Scan for the cell matching the given text and deliver its (X, Y) coordinate at center. 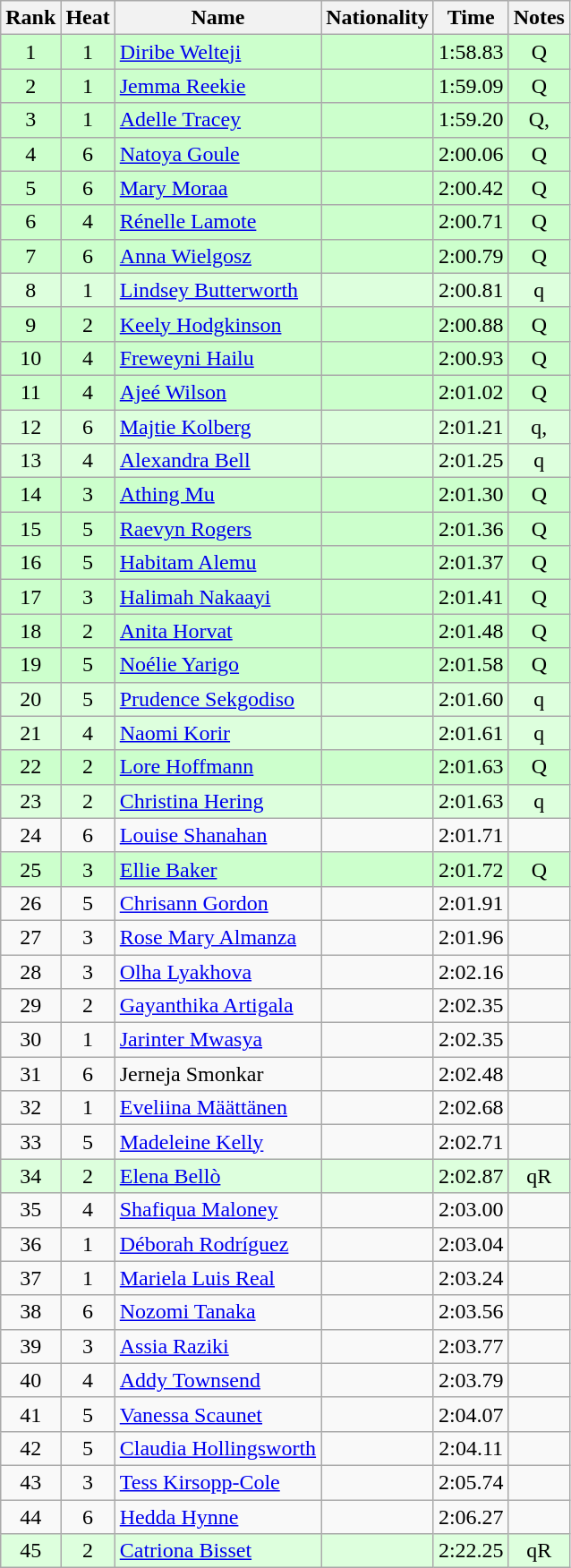
16 (30, 563)
Raevyn Rogers (217, 529)
Athing Mu (217, 495)
2:02.48 (471, 1074)
2:05.74 (471, 1482)
2:01.91 (471, 903)
28 (30, 971)
q, (539, 427)
2:03.79 (471, 1380)
42 (30, 1448)
Natoya Goule (217, 154)
40 (30, 1380)
Naomi Korir (217, 733)
Tess Kirsopp-Cole (217, 1482)
14 (30, 495)
2:02.16 (471, 971)
Diribe Welteji (217, 52)
35 (30, 1210)
2:01.61 (471, 733)
18 (30, 631)
Anna Wielgosz (217, 256)
33 (30, 1142)
Nozomi Tanaka (217, 1312)
Name (217, 18)
25 (30, 869)
2:02.71 (471, 1142)
45 (30, 1551)
2:00.42 (471, 188)
Halimah Nakaayi (217, 597)
Déborah Rodríguez (217, 1244)
Hedda Hynne (217, 1517)
Louise Shanahan (217, 835)
26 (30, 903)
2:22.25 (471, 1551)
Alexandra Bell (217, 461)
2:00.93 (471, 358)
2:00.71 (471, 222)
Rénelle Lamote (217, 222)
2:06.27 (471, 1517)
21 (30, 733)
2:01.48 (471, 631)
19 (30, 665)
15 (30, 529)
2:01.02 (471, 392)
Vanessa Scaunet (217, 1414)
2:01.41 (471, 597)
29 (30, 1006)
1:59.09 (471, 86)
Eveliina Määttänen (217, 1108)
23 (30, 801)
31 (30, 1074)
Jarinter Mwasya (217, 1040)
Freweyni Hailu (217, 358)
1:58.83 (471, 52)
11 (30, 392)
Majtie Kolberg (217, 427)
2:03.24 (471, 1278)
Prudence Sekgodiso (217, 699)
2:04.07 (471, 1414)
41 (30, 1414)
Chrisann Gordon (217, 903)
Mariela Luis Real (217, 1278)
17 (30, 597)
Keely Hodgkinson (217, 324)
Madeleine Kelly (217, 1142)
Elena Bellò (217, 1176)
2:01.60 (471, 699)
10 (30, 358)
32 (30, 1108)
Heat (88, 18)
2:01.72 (471, 869)
Time (471, 18)
Addy Townsend (217, 1380)
8 (30, 290)
Jerneja Smonkar (217, 1074)
Olha Lyakhova (217, 971)
12 (30, 427)
2:00.88 (471, 324)
7 (30, 256)
2:00.79 (471, 256)
2:03.56 (471, 1312)
20 (30, 699)
Rank (30, 18)
37 (30, 1278)
Mary Moraa (217, 188)
38 (30, 1312)
Habitam Alemu (217, 563)
13 (30, 461)
2:02.68 (471, 1108)
2:03.04 (471, 1244)
Ellie Baker (217, 869)
9 (30, 324)
34 (30, 1176)
2:01.30 (471, 495)
Assia Raziki (217, 1346)
2:01.21 (471, 427)
2:03.00 (471, 1210)
27 (30, 937)
2:03.77 (471, 1346)
Notes (539, 18)
44 (30, 1517)
Rose Mary Almanza (217, 937)
Claudia Hollingsworth (217, 1448)
2:01.58 (471, 665)
Shafiqua Maloney (217, 1210)
Adelle Tracey (217, 120)
Christina Hering (217, 801)
2:01.37 (471, 563)
39 (30, 1346)
2:00.81 (471, 290)
43 (30, 1482)
2:01.96 (471, 937)
30 (30, 1040)
2:02.87 (471, 1176)
Noélie Yarigo (217, 665)
2:01.25 (471, 461)
36 (30, 1244)
2:01.71 (471, 835)
2:00.06 (471, 154)
Anita Horvat (217, 631)
2:01.36 (471, 529)
Jemma Reekie (217, 86)
Gayanthika Artigala (217, 1006)
Lore Hoffmann (217, 767)
Nationality (378, 18)
Q, (539, 120)
2:04.11 (471, 1448)
Ajeé Wilson (217, 392)
24 (30, 835)
Catriona Bisset (217, 1551)
1:59.20 (471, 120)
22 (30, 767)
Lindsey Butterworth (217, 290)
